Output the [x, y] coordinate of the center of the cell containing the given text.  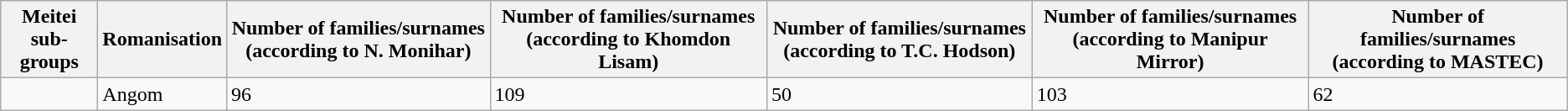
50 [900, 94]
Angom [162, 94]
Meitei sub-groups [49, 40]
109 [628, 94]
96 [358, 94]
62 [1437, 94]
103 [1170, 94]
Number of families/surnames (according to Khomdon Lisam) [628, 40]
Number of families/surnames (according to MASTEC) [1437, 40]
Number of families/surnames (according to T.C. Hodson) [900, 40]
Romanisation [162, 40]
Number of families/surnames (according to Manipur Mirror) [1170, 40]
Number of families/surnames (according to N. Monihar) [358, 40]
